Capture the cell that displays the provided text and extract its [X, Y] central coordinate. 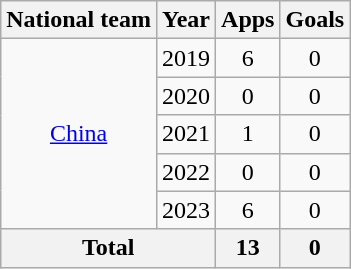
Apps [248, 20]
2020 [186, 96]
National team [79, 20]
13 [248, 248]
Goals [315, 20]
2019 [186, 58]
2022 [186, 172]
China [79, 134]
1 [248, 134]
Year [186, 20]
2021 [186, 134]
Total [108, 248]
2023 [186, 210]
